Capture the cell that displays the provided text and extract its (X, Y) central coordinate. 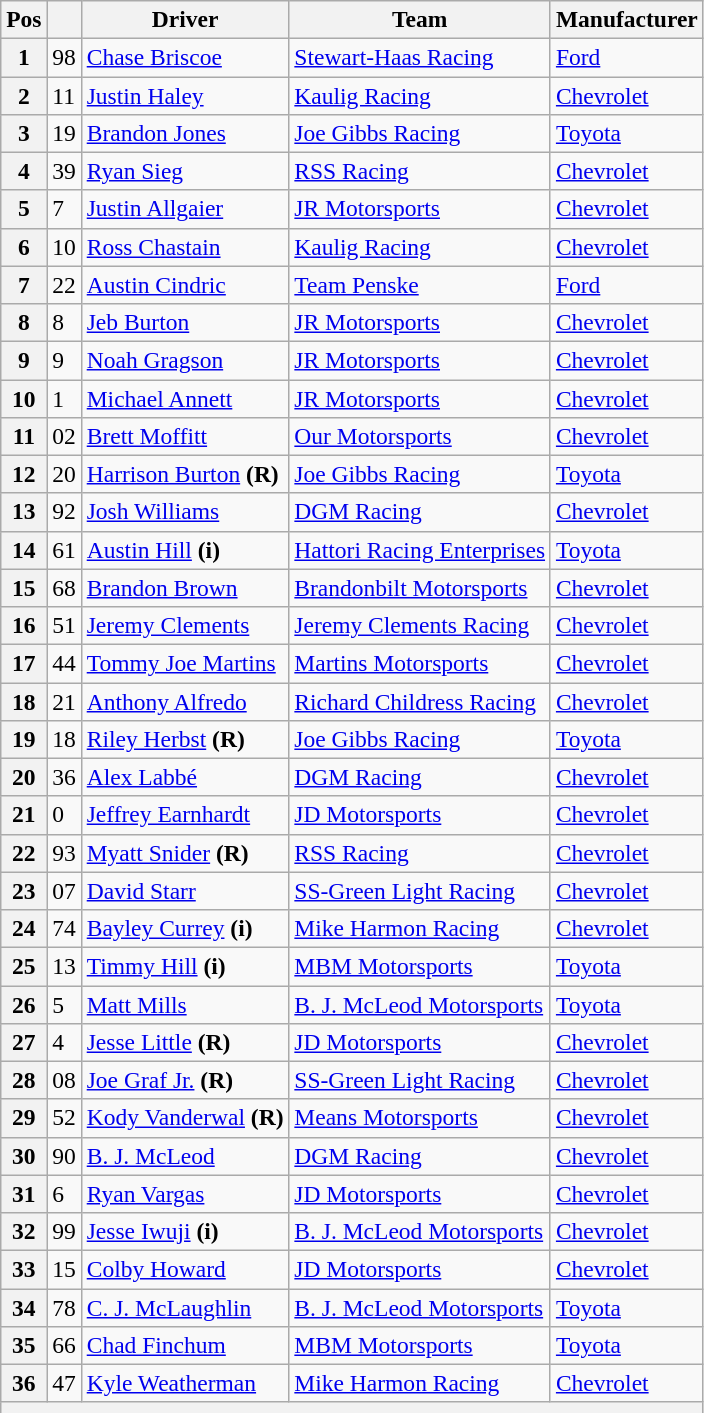
Harrison Burton (R) (185, 474)
23 (24, 891)
2 (24, 95)
51 (64, 625)
Jeremy Clements (185, 625)
26 (24, 1004)
52 (64, 1118)
Pos (24, 19)
93 (64, 853)
Alex Labbé (185, 777)
07 (64, 891)
Means Motorsports (420, 1118)
44 (64, 663)
Manufacturer (626, 19)
28 (24, 1080)
Josh Williams (185, 512)
33 (24, 1269)
08 (64, 1080)
99 (64, 1231)
Kyle Weatherman (185, 1383)
Justin Allgaier (185, 209)
Anthony Alfredo (185, 701)
17 (24, 663)
98 (64, 57)
12 (24, 474)
Brett Moffitt (185, 436)
24 (24, 928)
Noah Gragson (185, 360)
Team Penske (420, 285)
Jesse Iwuji (i) (185, 1231)
Our Motorsports (420, 436)
Austin Hill (i) (185, 550)
61 (64, 550)
Ryan Sieg (185, 171)
Driver (185, 19)
39 (64, 171)
Jeffrey Earnhardt (185, 815)
14 (24, 550)
Austin Cindric (185, 285)
Justin Haley (185, 95)
Ross Chastain (185, 247)
78 (64, 1307)
02 (64, 436)
Kody Vanderwal (R) (185, 1118)
David Starr (185, 891)
Ryan Vargas (185, 1194)
25 (24, 966)
Jesse Little (R) (185, 1042)
Bayley Currey (i) (185, 928)
Richard Childress Racing (420, 701)
90 (64, 1156)
35 (24, 1345)
Team (420, 19)
3 (24, 133)
Brandonbilt Motorsports (420, 588)
68 (64, 588)
Jeremy Clements Racing (420, 625)
Stewart-Haas Racing (420, 57)
31 (24, 1194)
Matt Mills (185, 1004)
0 (64, 815)
Hattori Racing Enterprises (420, 550)
Tommy Joe Martins (185, 663)
Chad Finchum (185, 1345)
32 (24, 1231)
Joe Graf Jr. (R) (185, 1080)
Chase Briscoe (185, 57)
Martins Motorsports (420, 663)
Colby Howard (185, 1269)
16 (24, 625)
30 (24, 1156)
92 (64, 512)
Brandon Brown (185, 588)
66 (64, 1345)
29 (24, 1118)
B. J. McLeod (185, 1156)
27 (24, 1042)
34 (24, 1307)
47 (64, 1383)
Riley Herbst (R) (185, 739)
Jeb Burton (185, 322)
74 (64, 928)
Timmy Hill (i) (185, 966)
Myatt Snider (R) (185, 853)
C. J. McLaughlin (185, 1307)
Michael Annett (185, 398)
Brandon Jones (185, 133)
